Output the [X, Y] coordinate of the center of the cell containing the given text.  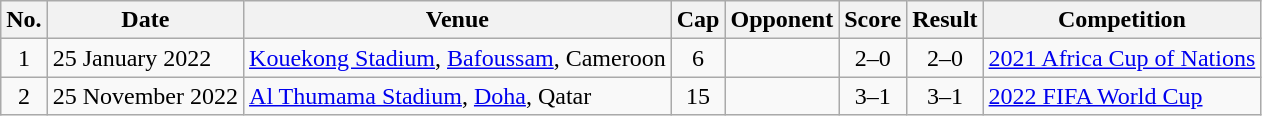
2021 Africa Cup of Nations [1122, 58]
2 [24, 96]
15 [698, 96]
Venue [458, 20]
Opponent [782, 20]
Kouekong Stadium, Bafoussam, Cameroon [458, 58]
Al Thumama Stadium, Doha, Qatar [458, 96]
No. [24, 20]
1 [24, 58]
Score [873, 20]
Date [145, 20]
25 January 2022 [145, 58]
Competition [1122, 20]
2022 FIFA World Cup [1122, 96]
Cap [698, 20]
25 November 2022 [145, 96]
6 [698, 58]
Result [945, 20]
